Provide the (x, y) coordinate of the cell's center where the given text is located.  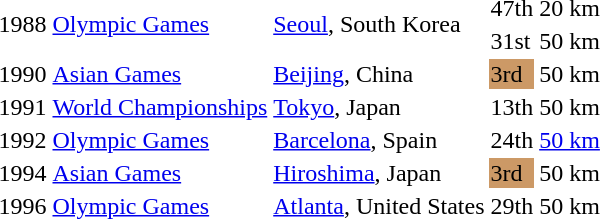
24th (512, 140)
Barcelona, Spain (379, 140)
Olympic Games (160, 140)
World Championships (160, 107)
13th (512, 107)
Tokyo, Japan (379, 107)
Hiroshima, Japan (379, 173)
Beijing, China (379, 74)
31st (512, 41)
